Locate the cell with the specified text and output its [x, y] center coordinate. 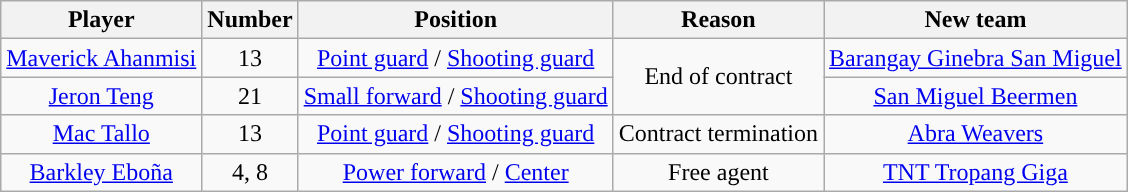
Reason [718, 20]
Free agent [718, 172]
End of contract [718, 77]
Jeron Teng [102, 96]
21 [250, 96]
San Miguel Beermen [976, 96]
Small forward / Shooting guard [456, 96]
New team [976, 20]
TNT Tropang Giga [976, 172]
Number [250, 20]
Abra Weavers [976, 134]
Power forward / Center [456, 172]
Maverick Ahanmisi [102, 58]
Barangay Ginebra San Miguel [976, 58]
Barkley Eboña [102, 172]
Mac Tallo [102, 134]
Player [102, 20]
Contract termination [718, 134]
Position [456, 20]
4, 8 [250, 172]
